Extract the (x, y) coordinate from the center of the cell holding the provided text.  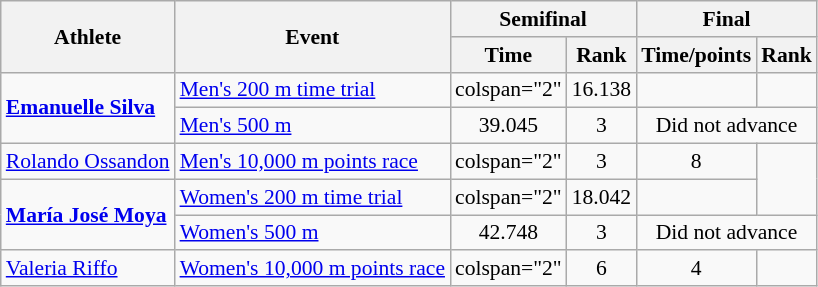
Women's 10,000 m points race (312, 269)
8 (696, 162)
Women's 200 m time trial (312, 197)
Semifinal (543, 19)
42.748 (508, 233)
39.045 (508, 126)
4 (696, 269)
Men's 10,000 m points race (312, 162)
Men's 200 m time trial (312, 90)
Emanuelle Silva (88, 108)
María José Moya (88, 214)
Time/points (696, 55)
18.042 (602, 197)
Final (726, 19)
Rolando Ossandon (88, 162)
Valeria Riffo (88, 269)
Time (508, 55)
Women's 500 m (312, 233)
6 (602, 269)
16.138 (602, 90)
Event (312, 36)
Men's 500 m (312, 126)
Athlete (88, 36)
